Locate the cell with the specified text and output its (X, Y) center coordinate. 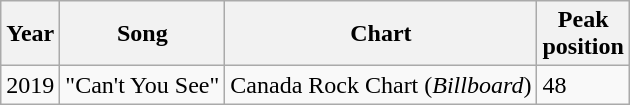
Peakposition (583, 34)
2019 (30, 85)
"Can't You See" (142, 85)
Song (142, 34)
Chart (381, 34)
48 (583, 85)
Canada Rock Chart (Billboard) (381, 85)
Year (30, 34)
